Detect which cell encompasses the target text, then output its [X, Y] center coordinate. 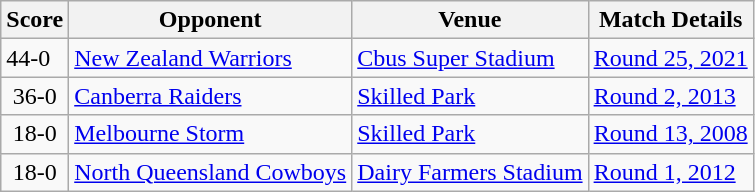
Score [35, 20]
Round 1, 2012 [670, 172]
Dairy Farmers Stadium [470, 172]
Opponent [210, 20]
Round 25, 2021 [670, 58]
36-0 [35, 96]
New Zealand Warriors [210, 58]
Venue [470, 20]
Melbourne Storm [210, 134]
Canberra Raiders [210, 96]
Cbus Super Stadium [470, 58]
44-0 [35, 58]
Round 2, 2013 [670, 96]
North Queensland Cowboys [210, 172]
Match Details [670, 20]
Round 13, 2008 [670, 134]
